For the text-containing cell, return its midpoint in (X, Y) coordinate format. 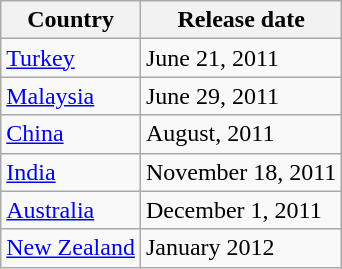
China (71, 134)
June 29, 2011 (240, 96)
New Zealand (71, 248)
August, 2011 (240, 134)
Turkey (71, 58)
Malaysia (71, 96)
Australia (71, 210)
January 2012 (240, 248)
June 21, 2011 (240, 58)
India (71, 172)
December 1, 2011 (240, 210)
Country (71, 20)
Release date (240, 20)
November 18, 2011 (240, 172)
